Extract the [X, Y] coordinate from the center of the cell holding the provided text.  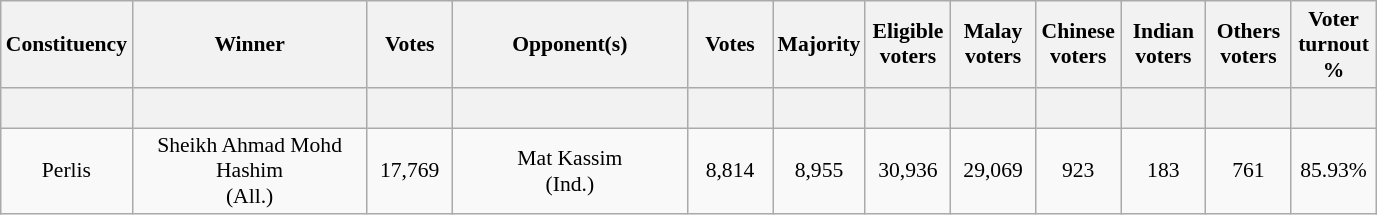
Sheikh Ahmad Mohd Hashim(All.) [250, 172]
30,936 [908, 172]
Indian voters [1164, 44]
183 [1164, 172]
29,069 [992, 172]
923 [1078, 172]
Voter turnout % [1334, 44]
Winner [250, 44]
Others voters [1248, 44]
8,814 [730, 172]
17,769 [410, 172]
761 [1248, 172]
Chinese voters [1078, 44]
Constituency [66, 44]
Mat Kassim(Ind.) [570, 172]
8,955 [820, 172]
Eligible voters [908, 44]
85.93% [1334, 172]
Majority [820, 44]
Perlis [66, 172]
Opponent(s) [570, 44]
Malay voters [992, 44]
